Locate the cell with the specified text and output its (x, y) center coordinate. 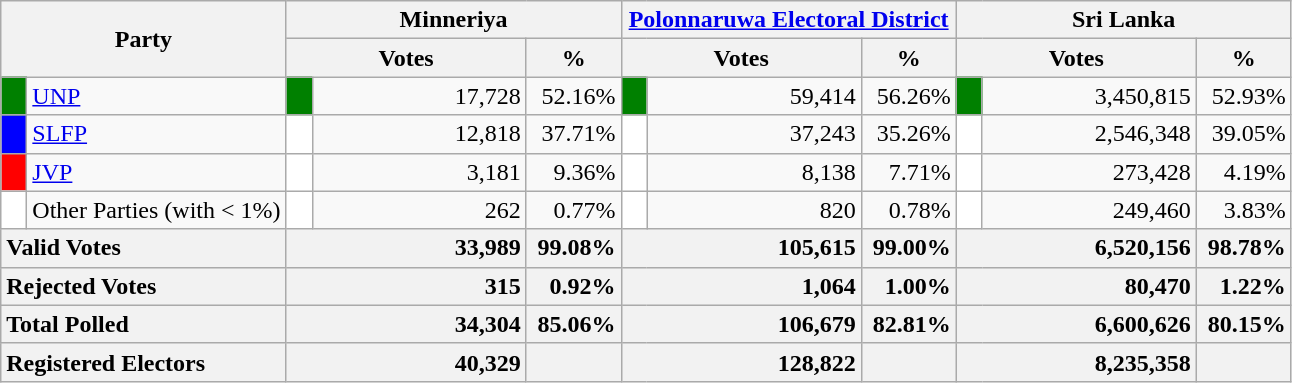
9.36% (574, 172)
106,679 (741, 324)
35.26% (908, 134)
Total Polled (144, 324)
Minneriya (454, 20)
Registered Electors (144, 362)
8,235,358 (1076, 362)
Party (144, 39)
Valid Votes (144, 248)
52.16% (574, 96)
37.71% (574, 134)
1.22% (1244, 286)
7.71% (908, 172)
40,329 (406, 362)
0.77% (574, 210)
82.81% (908, 324)
56.26% (908, 96)
80.15% (1244, 324)
3,181 (419, 172)
Sri Lanka (1124, 20)
Other Parties (with < 1%) (156, 210)
99.08% (574, 248)
820 (754, 210)
17,728 (419, 96)
12,818 (419, 134)
4.19% (1244, 172)
6,600,626 (1076, 324)
273,428 (1089, 172)
249,460 (1089, 210)
262 (419, 210)
128,822 (741, 362)
37,243 (754, 134)
59,414 (754, 96)
Polonnaruwa Electoral District (788, 20)
3,450,815 (1089, 96)
3.83% (1244, 210)
80,470 (1076, 286)
33,989 (406, 248)
SLFP (156, 134)
98.78% (1244, 248)
105,615 (741, 248)
315 (406, 286)
0.78% (908, 210)
85.06% (574, 324)
1.00% (908, 286)
39.05% (1244, 134)
99.00% (908, 248)
6,520,156 (1076, 248)
UNP (156, 96)
8,138 (754, 172)
Rejected Votes (144, 286)
1,064 (741, 286)
34,304 (406, 324)
JVP (156, 172)
2,546,348 (1089, 134)
0.92% (574, 286)
52.93% (1244, 96)
